Return the [x, y] coordinate for the center point of the cell that contains the specified text.  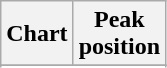
Chart [37, 34]
Peakposition [119, 34]
